For the text-containing cell, return its midpoint in (x, y) coordinate format. 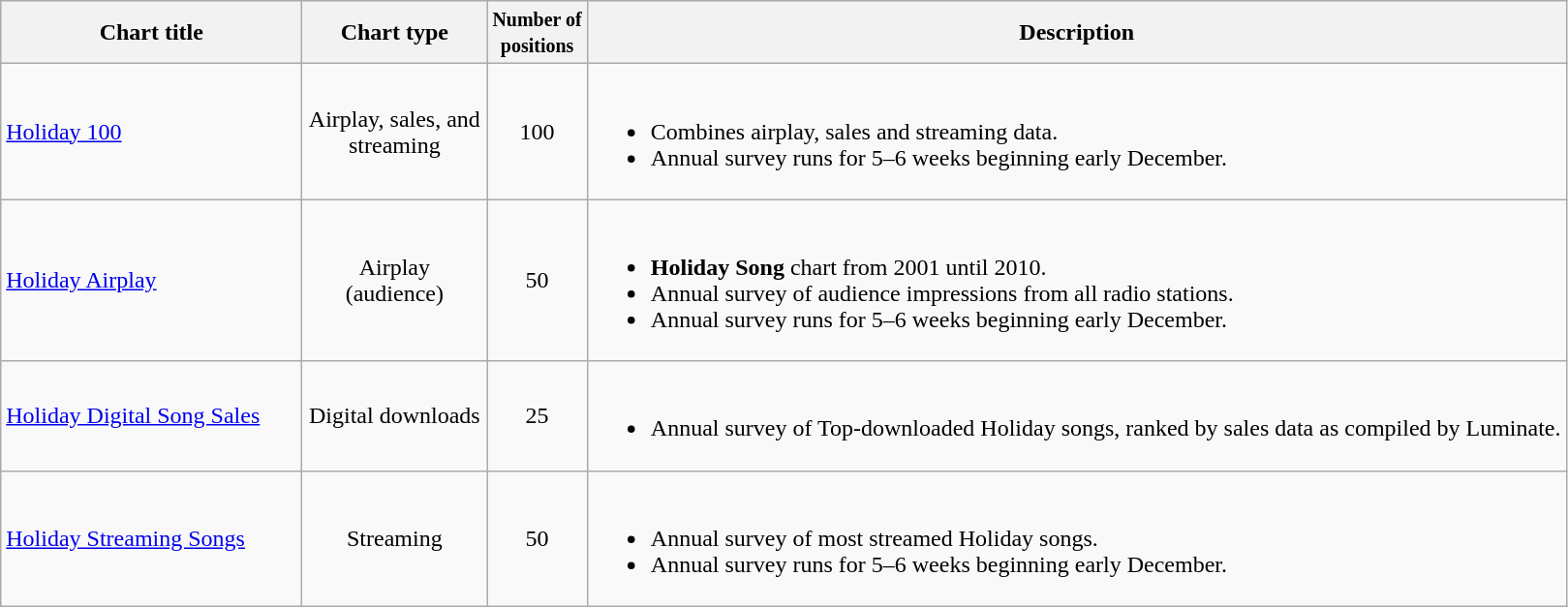
Description (1077, 33)
25 (537, 416)
Annual survey of Top-downloaded Holiday songs, ranked by sales data as compiled by Luminate. (1077, 416)
Combines airplay, sales and streaming data.Annual survey runs for 5–6 weeks beginning early December. (1077, 132)
Streaming (395, 538)
Airplay (audience) (395, 281)
Holiday 100 (151, 132)
Holiday Digital Song Sales (151, 416)
Number ofpositions (537, 33)
Digital downloads (395, 416)
Holiday Airplay (151, 281)
Annual survey of most streamed Holiday songs.Annual survey runs for 5–6 weeks beginning early December. (1077, 538)
100 (537, 132)
Chart title (151, 33)
Holiday Streaming Songs (151, 538)
Chart type (395, 33)
Airplay, sales, and streaming (395, 132)
